Search for the cell housing the specified text and yield its [X, Y] center coordinate. 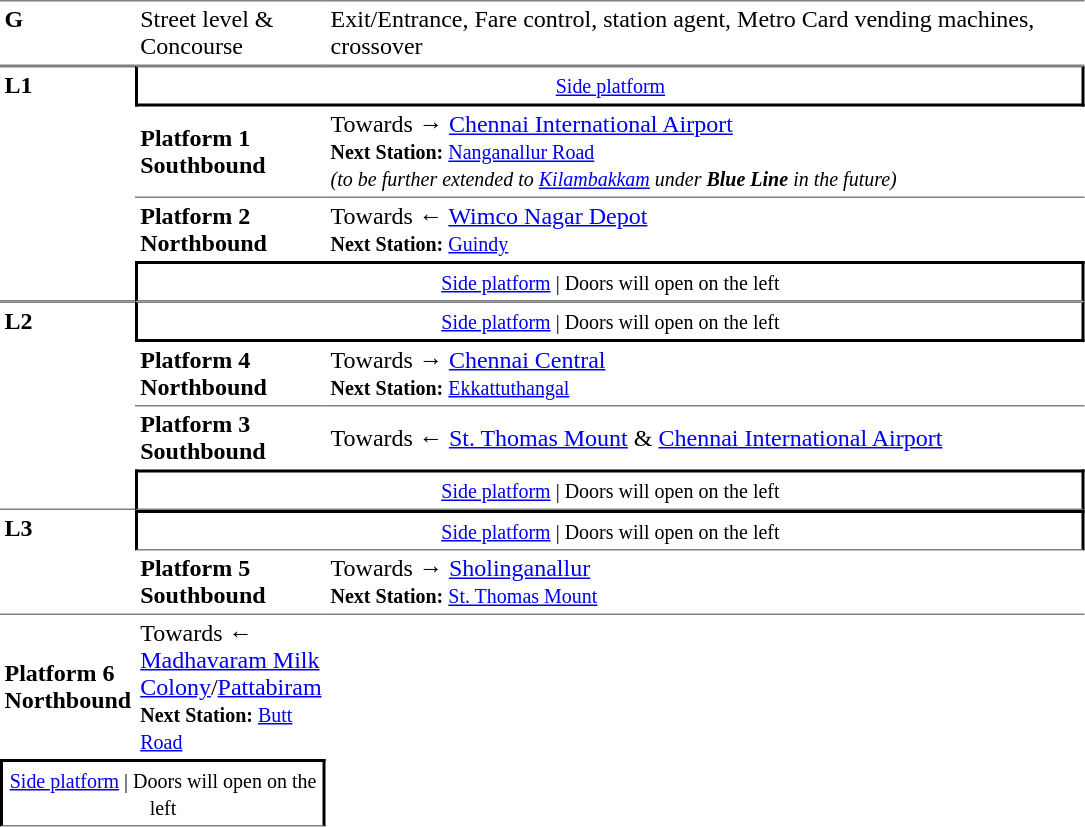
Towards → Chennai CentralNext Station: Ekkattuthangal [706, 374]
Towards → Chennai International AirportNext Station: Nanganallur Road(to be further extended to Kilambakkam under Blue Line in the future) [706, 152]
Towards → SholinganallurNext Station: St. Thomas Mount [706, 582]
L1 [68, 184]
Side platform [610, 86]
Platform 1Southbound [231, 152]
Platform 3Southbound [231, 438]
Platform 4Northbound [231, 374]
Platform 5Southbound [231, 582]
L2 [68, 406]
Exit/Entrance, Fare control, station agent, Metro Card vending machines, crossover [706, 33]
Street level & Concourse [231, 33]
L3 [68, 562]
Towards ← Madhavaram Milk Colony/PattabiramNext Station: Butt Road [231, 687]
Platform 6Northbound [68, 687]
Towards ← St. Thomas Mount & Chennai International Airport [706, 438]
Towards ← Wimco Nagar DepotNext Station: Guindy [706, 230]
Platform 2Northbound [231, 230]
G [68, 33]
